Determine the (x, y) coordinate at the center of the cell enclosing the given text.  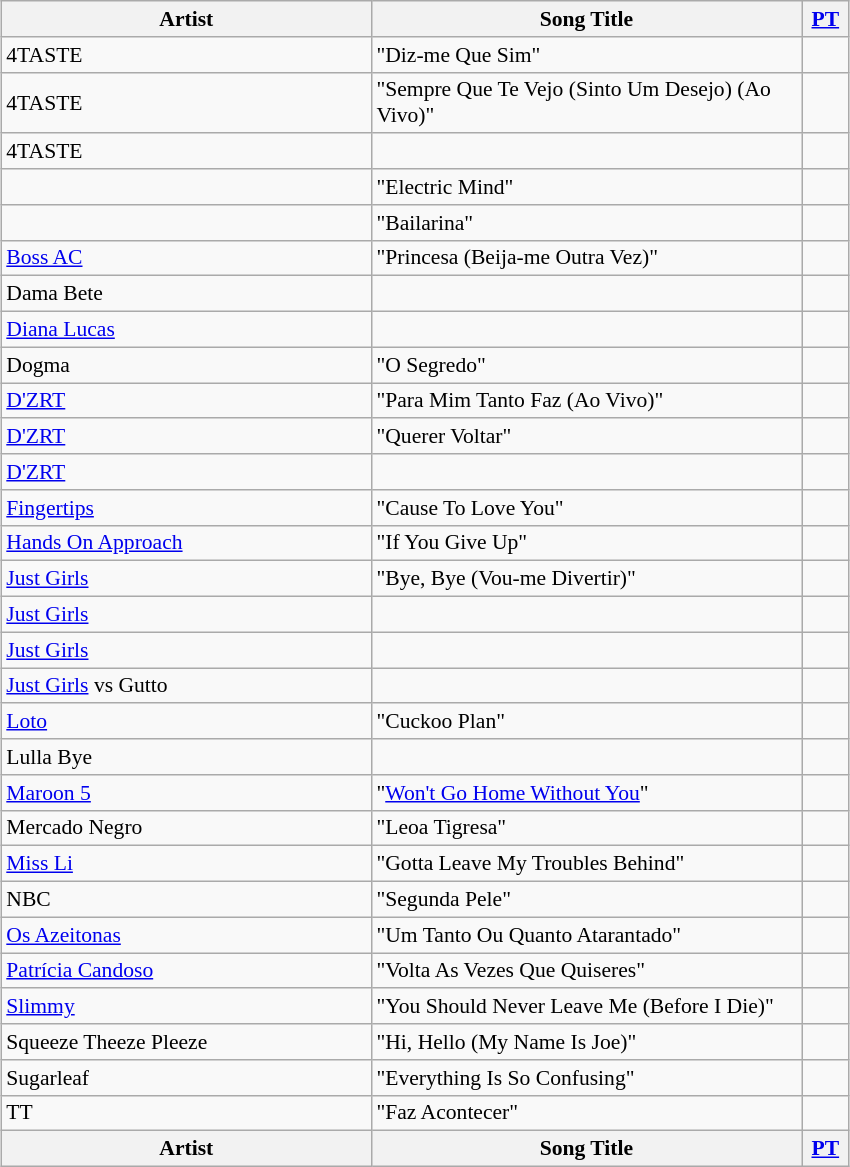
Squeeze Theeze Pleeze (186, 1042)
"Diz-me Que Sim" (586, 54)
Loto (186, 721)
NBC (186, 899)
"Querer Voltar" (586, 436)
"You Should Never Leave Me (Before I Die)" (586, 1006)
Slimmy (186, 1006)
Dogma (186, 365)
Diana Lucas (186, 329)
"Everything Is So Confusing" (586, 1077)
"Electric Mind" (586, 187)
"Segunda Pele" (586, 899)
"Won't Go Home Without You" (586, 792)
"Sempre Que Te Vejo (Sinto Um Desejo) (Ao Vivo)" (586, 102)
"O Segredo" (586, 365)
"Hi, Hello (My Name Is Joe)" (586, 1042)
Dama Bete (186, 294)
"Cuckoo Plan" (586, 721)
"Para Mim Tanto Faz (Ao Vivo)" (586, 400)
Sugarleaf (186, 1077)
Patrícia Candoso (186, 970)
"Faz Acontecer" (586, 1113)
"Volta As Vezes Que Quiseres" (586, 970)
"Leoa Tigresa" (586, 828)
"Princesa (Beija-me Outra Vez)" (586, 258)
"Gotta Leave My Troubles Behind" (586, 864)
"If You Give Up" (586, 543)
Fingertips (186, 507)
"Cause To Love You" (586, 507)
"Bailarina" (586, 222)
Hands On Approach (186, 543)
"Um Tanto Ou Quanto Atarantado" (586, 935)
Just Girls vs Gutto (186, 686)
Mercado Negro (186, 828)
Maroon 5 (186, 792)
Lulla Bye (186, 757)
Boss AC (186, 258)
Os Azeitonas (186, 935)
"Bye, Bye (Vou-me Divertir)" (586, 579)
Miss Li (186, 864)
TT (186, 1113)
